Extract the [X, Y] coordinate from the center of the cell holding the provided text.  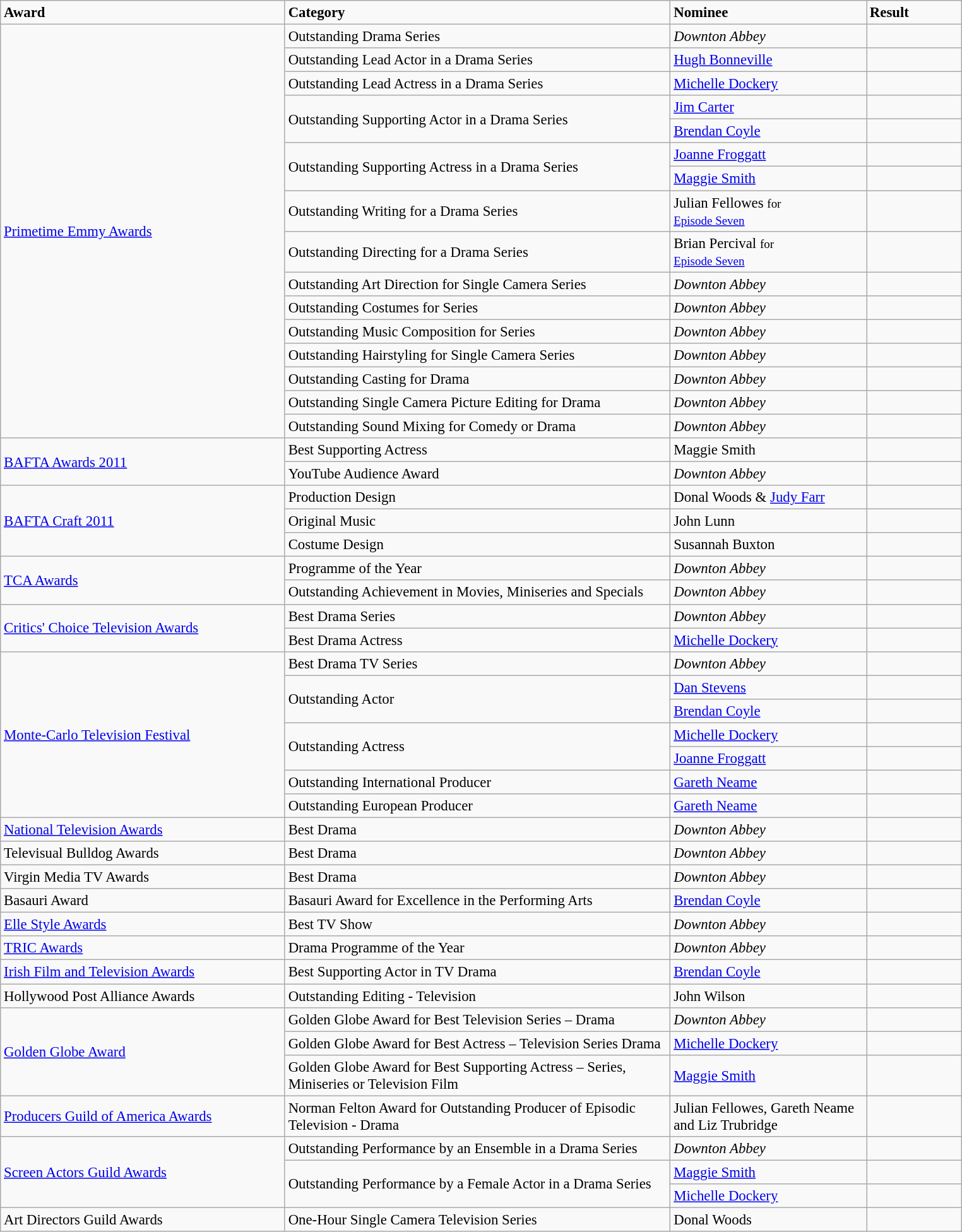
Irish Film and Television Awards [143, 972]
Original Music [477, 521]
Best Drama TV Series [477, 663]
Best Supporting Actor in TV Drama [477, 972]
Outstanding Achievement in Movies, Miniseries and Specials [477, 593]
Category [477, 13]
Virgin Media TV Awards [143, 877]
YouTube Audience Award [477, 474]
Outstanding Sound Mixing for Comedy or Drama [477, 426]
One-Hour Single Camera Television Series [477, 1219]
Costume Design [477, 545]
Production Design [477, 497]
Producers Guild of America Awards [143, 1116]
Outstanding Editing - Television [477, 996]
Outstanding Performance by a Female Actor in a Drama Series [477, 1184]
Primetime Emmy Awards [143, 232]
Basauri Award for Excellence in the Performing Arts [477, 901]
Drama Programme of the Year [477, 949]
Outstanding Lead Actress in a Drama Series [477, 84]
Outstanding Performance by an Ensemble in a Drama Series [477, 1149]
Critics' Choice Television Awards [143, 627]
Hollywood Post Alliance Awards [143, 996]
Brian Percival for Episode Seven [769, 251]
Outstanding Directing for a Drama Series [477, 251]
Programme of the Year [477, 569]
Golden Globe Award for Best Television Series – Drama [477, 1019]
Outstanding Hairstyling for Single Camera Series [477, 355]
Best TV Show [477, 925]
Outstanding International Producer [477, 782]
Outstanding Art Direction for Single Camera Series [477, 284]
National Television Awards [143, 830]
Julian Fellowes for Episode Seven [769, 211]
Dan Stevens [769, 687]
Outstanding Lead Actor in a Drama Series [477, 60]
Best Supporting Actress [477, 450]
TRIC Awards [143, 949]
Golden Globe Award for Best Actress – Television Series Drama [477, 1043]
Outstanding Supporting Actor in a Drama Series [477, 119]
BAFTA Awards 2011 [143, 462]
Outstanding Drama Series [477, 37]
TCA Awards [143, 581]
Outstanding Casting for Drama [477, 379]
Result [914, 13]
BAFTA Craft 2011 [143, 521]
Best Drama Series [477, 616]
Jim Carter [769, 107]
Nominee [769, 13]
Monte-Carlo Television Festival [143, 735]
Outstanding Costumes for Series [477, 307]
Donal Woods & Judy Farr [769, 497]
Susannah Buxton [769, 545]
Elle Style Awards [143, 925]
Julian Fellowes, Gareth Neame and Liz Trubridge [769, 1116]
Outstanding Music Composition for Series [477, 331]
Outstanding Actor [477, 699]
Golden Globe Award for Best Supporting Actress – Series, Miniseries or Television Film [477, 1075]
Art Directors Guild Awards [143, 1219]
Golden Globe Award [143, 1051]
Outstanding Writing for a Drama Series [477, 211]
Outstanding Single Camera Picture Editing for Drama [477, 403]
Donal Woods [769, 1219]
Outstanding Actress [477, 746]
Screen Actors Guild Awards [143, 1173]
Basauri Award [143, 901]
Best Drama Actress [477, 640]
Outstanding European Producer [477, 806]
Outstanding Supporting Actress in a Drama Series [477, 167]
Hugh Bonneville [769, 60]
Televisual Bulldog Awards [143, 853]
John Lunn [769, 521]
Award [143, 13]
Norman Felton Award for Outstanding Producer of Episodic Television - Drama [477, 1116]
John Wilson [769, 996]
